Output the (x, y) coordinate of the center of the cell containing the given text.  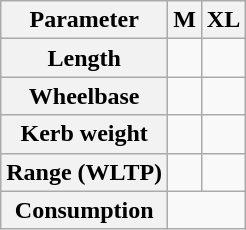
Length (84, 58)
Consumption (84, 210)
Kerb weight (84, 134)
M (185, 20)
XL (223, 20)
Parameter (84, 20)
Wheelbase (84, 96)
Range (WLTP) (84, 172)
